From the cell containing the given text, extract its center point as [x, y] coordinate. 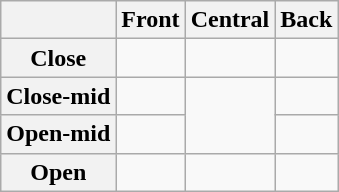
Close [58, 58]
Close-mid [58, 96]
Open-mid [58, 134]
Central [230, 20]
Open [58, 172]
Back [306, 20]
Front [150, 20]
